Output the [x, y] coordinate of the center of the cell containing the given text.  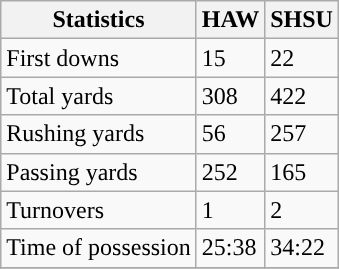
HAW [230, 20]
257 [302, 134]
Passing yards [99, 172]
2 [302, 210]
15 [230, 58]
Time of possession [99, 248]
First downs [99, 58]
Total yards [99, 96]
56 [230, 134]
22 [302, 58]
1 [230, 210]
308 [230, 96]
34:22 [302, 248]
165 [302, 172]
252 [230, 172]
Statistics [99, 20]
25:38 [230, 248]
422 [302, 96]
SHSU [302, 20]
Rushing yards [99, 134]
Turnovers [99, 210]
